Identify which cell holds the provided text, then report its (X, Y) central coordinate. 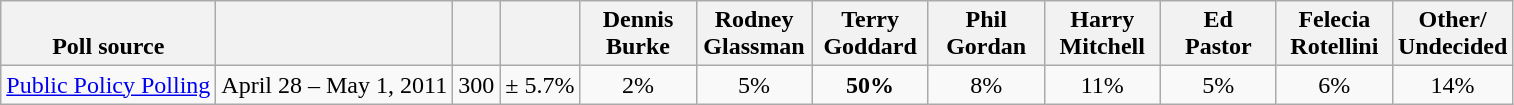
FeleciaRotellini (1334, 34)
50% (870, 85)
HarryMitchell (1102, 34)
6% (1334, 85)
PhilGordan (986, 34)
RodneyGlassman (754, 34)
8% (986, 85)
14% (1452, 85)
April 28 – May 1, 2011 (334, 85)
300 (476, 85)
DennisBurke (638, 34)
Other/Undecided (1452, 34)
EdPastor (1218, 34)
TerryGoddard (870, 34)
11% (1102, 85)
2% (638, 85)
Public Policy Polling (108, 85)
± 5.7% (540, 85)
Poll source (108, 34)
